Identify which cell holds the provided text, then report its (x, y) central coordinate. 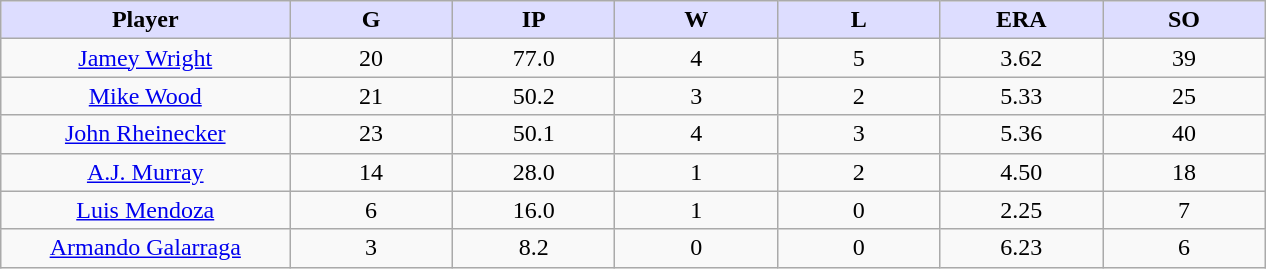
IP (534, 20)
A.J. Murray (146, 172)
Luis Mendoza (146, 210)
2.25 (1022, 210)
50.1 (534, 134)
23 (372, 134)
39 (1184, 58)
3.62 (1022, 58)
16.0 (534, 210)
50.2 (534, 96)
28.0 (534, 172)
77.0 (534, 58)
14 (372, 172)
W (696, 20)
6.23 (1022, 248)
5 (858, 58)
Armando Galarraga (146, 248)
SO (1184, 20)
ERA (1022, 20)
Player (146, 20)
Mike Wood (146, 96)
L (858, 20)
8.2 (534, 248)
25 (1184, 96)
18 (1184, 172)
John Rheinecker (146, 134)
21 (372, 96)
Jamey Wright (146, 58)
G (372, 20)
5.33 (1022, 96)
20 (372, 58)
4.50 (1022, 172)
40 (1184, 134)
7 (1184, 210)
5.36 (1022, 134)
